Search for the cell housing the specified text and yield its [X, Y] center coordinate. 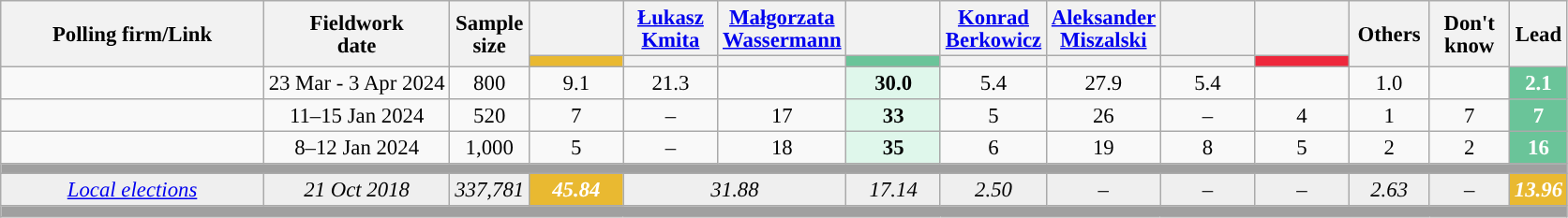
19 [1104, 148]
45.84 [577, 191]
31.88 [735, 191]
520 [489, 116]
Łukasz Kmita [671, 28]
2.1 [1538, 84]
Fieldworkdate [356, 34]
6 [993, 148]
337,781 [489, 191]
Aleksander Miszalski [1104, 28]
30.0 [894, 84]
26 [1104, 116]
Konrad Berkowicz [993, 28]
33 [894, 116]
2.63 [1389, 191]
11–15 Jan 2024 [356, 116]
Local elections [133, 191]
17.14 [894, 191]
9.1 [577, 84]
21 Oct 2018 [356, 191]
4 [1303, 116]
Lead [1538, 34]
Others [1389, 34]
8–12 Jan 2024 [356, 148]
1 [1389, 116]
16 [1538, 148]
35 [894, 148]
Małgorzata Wassermann [782, 28]
Don't know [1470, 34]
800 [489, 84]
Polling firm/Link [133, 34]
23 Mar - 3 Apr 2024 [356, 84]
Samplesize [489, 34]
27.9 [1104, 84]
18 [782, 148]
2.50 [993, 191]
21.3 [671, 84]
8 [1207, 148]
13.96 [1538, 191]
1.0 [1389, 84]
1,000 [489, 148]
17 [782, 116]
